Return the [X, Y] coordinate for the center point of the cell that contains the specified text.  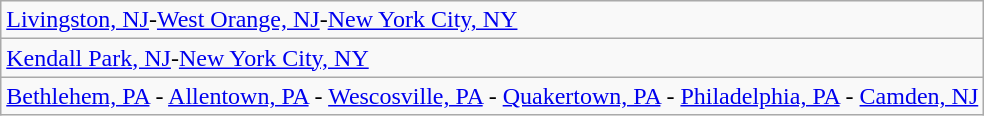
Livingston, NJ-West Orange, NJ-New York City, NY [492, 20]
Bethlehem, PA - Allentown, PA - Wescosville, PA - Quakertown, PA - Philadelphia, PA - Camden, NJ [492, 96]
Kendall Park, NJ-New York City, NY [492, 58]
